Identify which cell holds the provided text, then report its [X, Y] central coordinate. 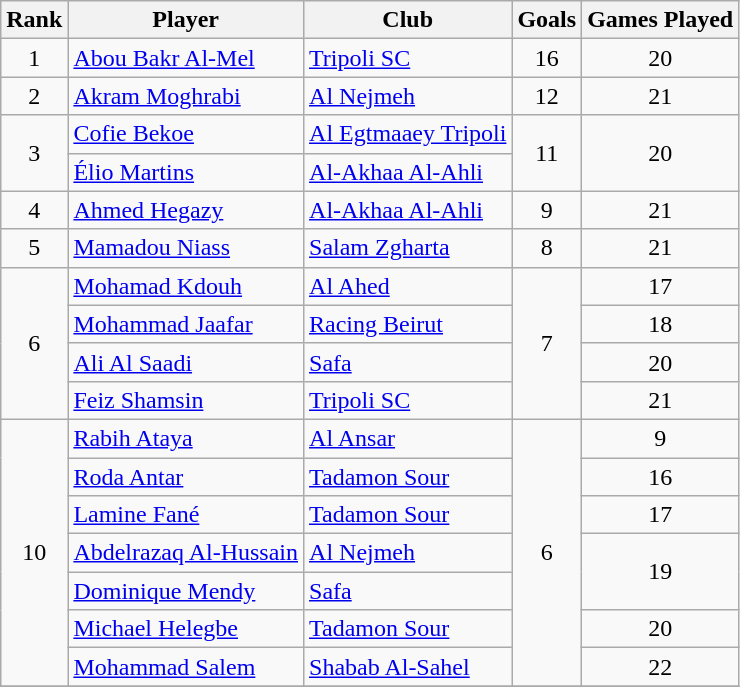
Goals [547, 20]
4 [34, 210]
Shabab Al-Sahel [408, 667]
Mamadou Niass [186, 248]
Rank [34, 20]
Feiz Shamsin [186, 400]
Mohamad Kdouh [186, 286]
8 [547, 248]
Dominique Mendy [186, 591]
Mohammad Salem [186, 667]
3 [34, 153]
Mohammad Jaafar [186, 324]
Racing Beirut [408, 324]
Rabih Ataya [186, 438]
Ali Al Saadi [186, 362]
Player [186, 20]
11 [547, 153]
18 [660, 324]
Cofie Bekoe [186, 134]
Lamine Fané [186, 515]
Al Ansar [408, 438]
Akram Moghrabi [186, 96]
Salam Zgharta [408, 248]
Abdelrazaq Al-Hussain [186, 553]
Al Egtmaaey Tripoli [408, 134]
7 [547, 343]
19 [660, 572]
10 [34, 552]
Club [408, 20]
Élio Martins [186, 172]
Al Ahed [408, 286]
Michael Helegbe [186, 629]
5 [34, 248]
Ahmed Hegazy [186, 210]
22 [660, 667]
1 [34, 58]
2 [34, 96]
Abou Bakr Al-Mel [186, 58]
Roda Antar [186, 477]
12 [547, 96]
Games Played [660, 20]
